Pinpoint the cell where the given text exists, returning its [x, y] midpoint coordinate. 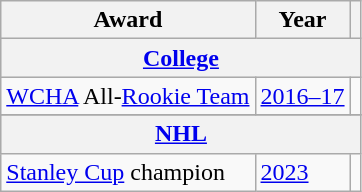
WCHA All-Rookie Team [128, 96]
NHL [181, 134]
Stanley Cup champion [128, 172]
Year [302, 20]
2016–17 [302, 96]
Award [128, 20]
2023 [302, 172]
College [181, 58]
